Detect which cell encompasses the target text, then output its (X, Y) center coordinate. 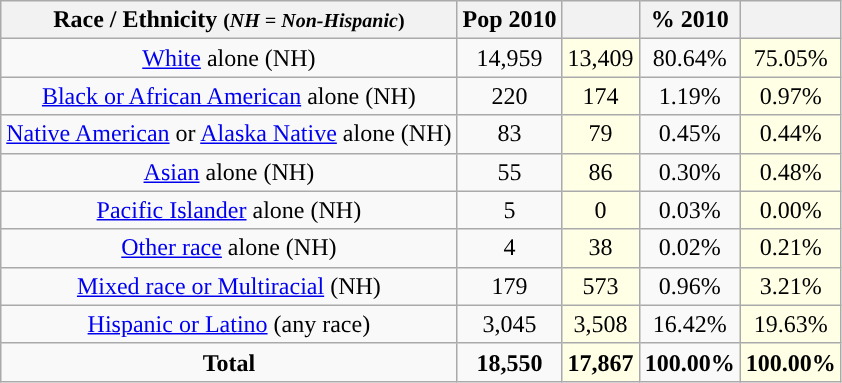
79 (600, 134)
1.19% (690, 96)
Pop 2010 (510, 20)
3,508 (600, 324)
Total (229, 362)
Black or African American alone (NH) (229, 96)
Hispanic or Latino (any race) (229, 324)
Race / Ethnicity (NH = Non-Hispanic) (229, 20)
18,550 (510, 362)
4 (510, 248)
17,867 (600, 362)
174 (600, 96)
Other race alone (NH) (229, 248)
0.02% (690, 248)
0.48% (790, 172)
0.96% (690, 286)
179 (510, 286)
80.64% (690, 58)
0.45% (690, 134)
0.97% (790, 96)
75.05% (790, 58)
14,959 (510, 58)
13,409 (600, 58)
White alone (NH) (229, 58)
0 (600, 210)
Mixed race or Multiracial (NH) (229, 286)
83 (510, 134)
Native American or Alaska Native alone (NH) (229, 134)
3,045 (510, 324)
0.00% (790, 210)
0.30% (690, 172)
% 2010 (690, 20)
0.03% (690, 210)
Asian alone (NH) (229, 172)
573 (600, 286)
86 (600, 172)
3.21% (790, 286)
0.21% (790, 248)
55 (510, 172)
220 (510, 96)
Pacific Islander alone (NH) (229, 210)
19.63% (790, 324)
16.42% (690, 324)
0.44% (790, 134)
5 (510, 210)
38 (600, 248)
